Scan for the cell matching the given text and deliver its [X, Y] coordinate at center. 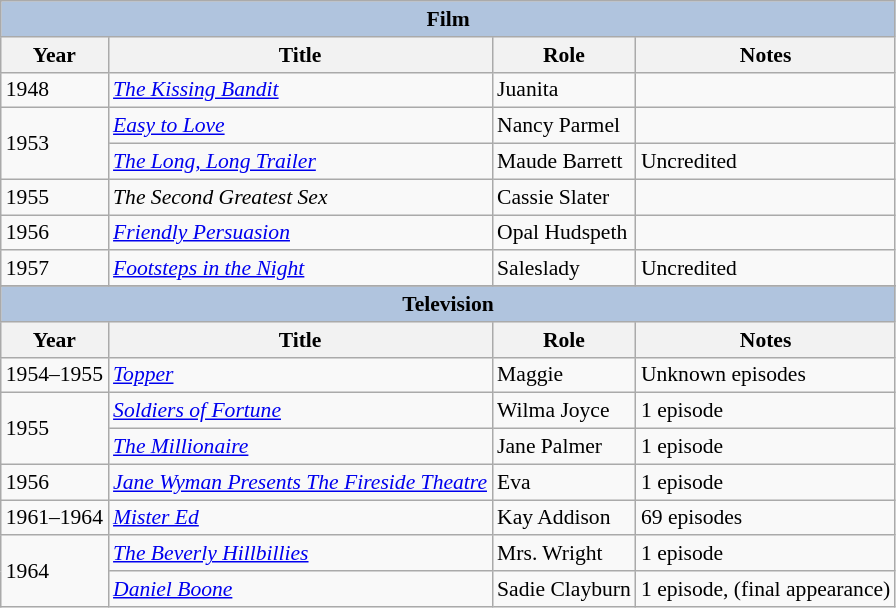
Television [448, 304]
Unknown episodes [766, 375]
1953 [54, 144]
The Kissing Bandit [300, 90]
Topper [300, 375]
Kay Addison [564, 518]
Cassie Slater [564, 197]
Juanita [564, 90]
Eva [564, 482]
Footsteps in the Night [300, 269]
Film [448, 19]
1961–1964 [54, 518]
69 episodes [766, 518]
Easy to Love [300, 126]
1964 [54, 572]
Opal Hudspeth [564, 233]
Soldiers of Fortune [300, 411]
1954–1955 [54, 375]
Wilma Joyce [564, 411]
The Long, Long Trailer [300, 162]
Maggie [564, 375]
Sadie Clayburn [564, 589]
1957 [54, 269]
Nancy Parmel [564, 126]
Mrs. Wright [564, 554]
The Beverly Hillbillies [300, 554]
Daniel Boone [300, 589]
1 episode, (final appearance) [766, 589]
Saleslady [564, 269]
Jane Wyman Presents The Fireside Theatre [300, 482]
Mister Ed [300, 518]
The Millionaire [300, 447]
The Second Greatest Sex [300, 197]
Friendly Persuasion [300, 233]
Jane Palmer [564, 447]
Maude Barrett [564, 162]
1948 [54, 90]
